Extract the [X, Y] coordinate from the center of the cell holding the provided text.  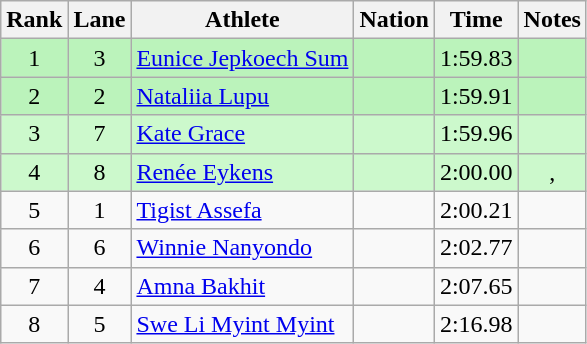
2:02.77 [476, 248]
Lane [100, 20]
1:59.96 [476, 134]
Notes [552, 20]
Renée Eykens [242, 172]
1:59.83 [476, 58]
Swe Li Myint Myint [242, 324]
Nataliia Lupu [242, 96]
, [552, 172]
2:16.98 [476, 324]
Kate Grace [242, 134]
Time [476, 20]
Tigist Assefa [242, 210]
Winnie Nanyondo [242, 248]
Rank [34, 20]
Nation [394, 20]
Eunice Jepkoech Sum [242, 58]
Athlete [242, 20]
2:00.21 [476, 210]
Amna Bakhit [242, 286]
2:07.65 [476, 286]
2:00.00 [476, 172]
1:59.91 [476, 96]
